From the cell containing the given text, extract its center point as (X, Y) coordinate. 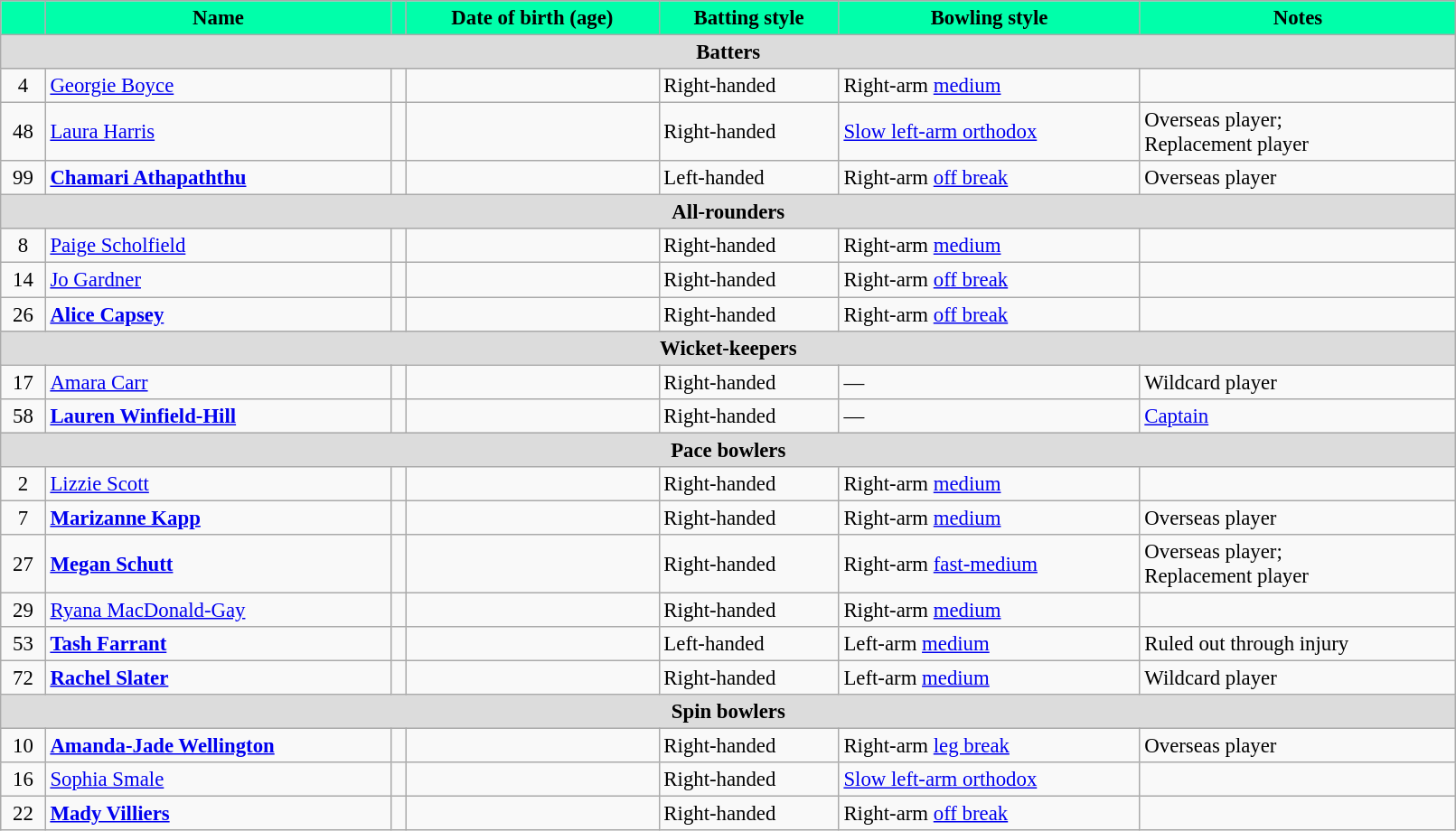
Captain (1298, 415)
26 (23, 314)
Marizanne Kapp (219, 518)
53 (23, 644)
14 (23, 280)
Paige Scholfield (219, 247)
8 (23, 247)
Right-arm fast-medium (989, 564)
Batters (728, 52)
Ryana MacDonald-Gay (219, 610)
Batting style (748, 18)
58 (23, 415)
Ruled out through injury (1298, 644)
17 (23, 382)
Chamari Athapaththu (219, 178)
48 (23, 132)
Wicket-keepers (728, 348)
Laura Harris (219, 132)
Megan Schutt (219, 564)
Lizzie Scott (219, 484)
Jo Gardner (219, 280)
Name (219, 18)
Pace bowlers (728, 450)
Lauren Winfield-Hill (219, 415)
Sophia Smale (219, 780)
Georgie Boyce (219, 86)
Rachel Slater (219, 678)
Spin bowlers (728, 712)
Notes (1298, 18)
27 (23, 564)
Tash Farrant (219, 644)
72 (23, 678)
10 (23, 746)
Date of birth (age) (532, 18)
Mady Villiers (219, 814)
Right-arm leg break (989, 746)
Amanda-Jade Wellington (219, 746)
Bowling style (989, 18)
29 (23, 610)
Alice Capsey (219, 314)
7 (23, 518)
99 (23, 178)
22 (23, 814)
2 (23, 484)
4 (23, 86)
Amara Carr (219, 382)
All-rounders (728, 212)
16 (23, 780)
